Identify which cell holds the provided text, then report its (X, Y) central coordinate. 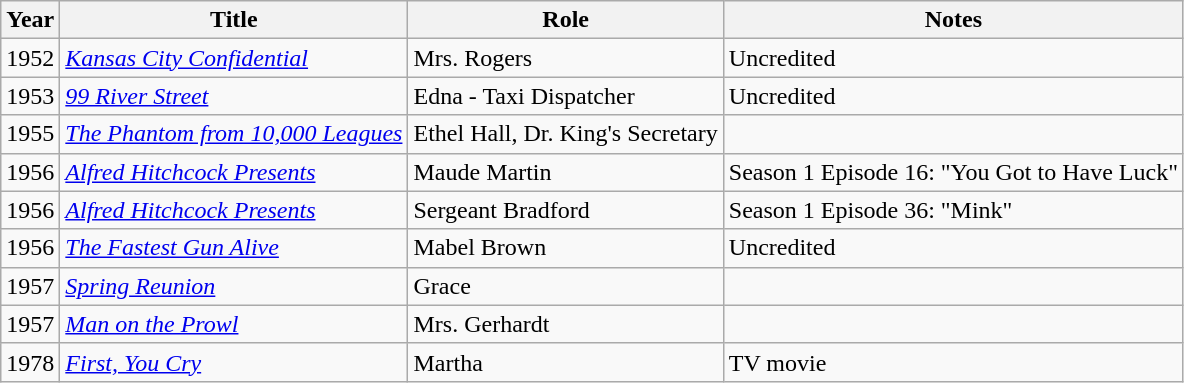
Mrs. Rogers (566, 58)
First, You Cry (234, 362)
Year (30, 20)
99 River Street (234, 96)
The Phantom from 10,000 Leagues (234, 134)
Mabel Brown (566, 248)
Maude Martin (566, 172)
Season 1 Episode 16: "You Got to Have Luck" (953, 172)
Ethel Hall, Dr. King's Secretary (566, 134)
1978 (30, 362)
Martha (566, 362)
Kansas City Confidential (234, 58)
Sergeant Bradford (566, 210)
1955 (30, 134)
Grace (566, 286)
Role (566, 20)
1953 (30, 96)
Edna - Taxi Dispatcher (566, 96)
Season 1 Episode 36: "Mink" (953, 210)
Spring Reunion (234, 286)
1952 (30, 58)
Man on the Prowl (234, 324)
Notes (953, 20)
Mrs. Gerhardt (566, 324)
TV movie (953, 362)
Title (234, 20)
The Fastest Gun Alive (234, 248)
